Determine the [x, y] coordinate at the center of the cell enclosing the given text.  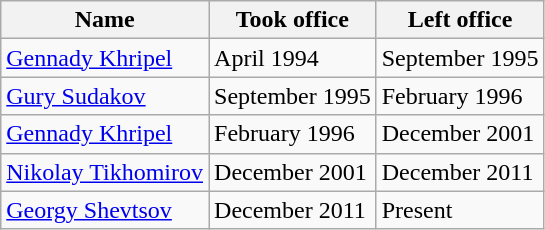
April 1994 [293, 58]
Georgy Shevtsov [105, 210]
Left office [460, 20]
Gury Sudakov [105, 96]
Present [460, 210]
Took office [293, 20]
Name [105, 20]
Nikolay Tikhomirov [105, 172]
